Provide the (x, y) coordinate of the cell's center where the given text is located.  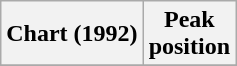
Chart (1992) (72, 34)
Peakposition (189, 34)
